Locate the cell with the specified text and output its (X, Y) center coordinate. 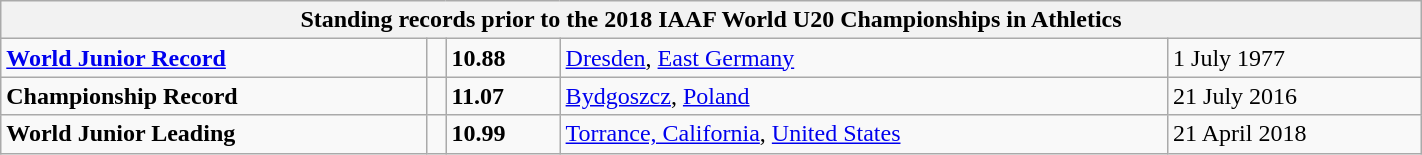
World Junior Leading (214, 134)
Standing records prior to the 2018 IAAF World U20 Championships in Athletics (711, 20)
Bydgoszcz, Poland (864, 96)
21 July 2016 (1295, 96)
World Junior Record (214, 58)
10.99 (503, 134)
Torrance, California, United States (864, 134)
1 July 1977 (1295, 58)
Championship Record (214, 96)
21 April 2018 (1295, 134)
10.88 (503, 58)
Dresden, East Germany (864, 58)
11.07 (503, 96)
